Extract the (x, y) coordinate from the center of the cell holding the provided text.  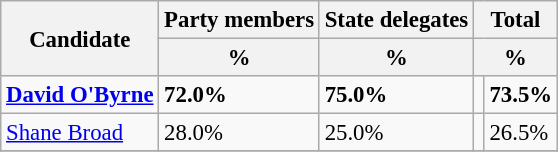
Party members (240, 20)
Total (516, 20)
72.0% (240, 95)
75.0% (396, 95)
28.0% (240, 133)
26.5% (520, 133)
25.0% (396, 133)
Candidate (80, 38)
Shane Broad (80, 133)
73.5% (520, 95)
State delegates (396, 20)
David O'Byrne (80, 95)
